Pinpoint the cell where the given text exists, returning its (X, Y) midpoint coordinate. 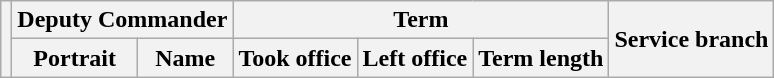
Name (186, 58)
Portrait (75, 58)
Term length (541, 58)
Term (421, 20)
Took office (295, 58)
Left office (415, 58)
Deputy Commander (122, 20)
Service branch (692, 39)
